Capture the cell that displays the provided text and extract its (X, Y) central coordinate. 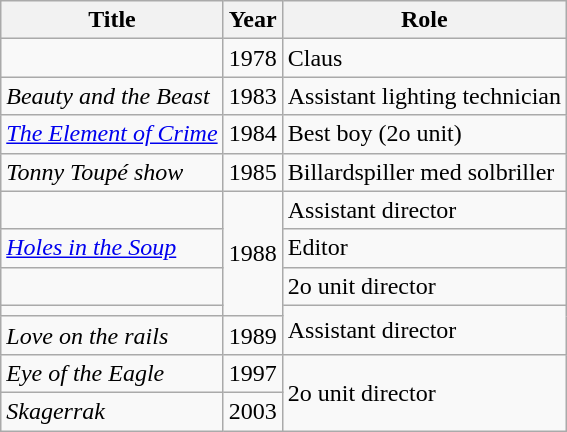
Skagerrak (112, 411)
The Element of Crime (112, 134)
Beauty and the Beast (112, 96)
1978 (252, 58)
1984 (252, 134)
Role (424, 20)
Best boy (2o unit) (424, 134)
1985 (252, 172)
Editor (424, 248)
Billardspiller med solbriller (424, 172)
2003 (252, 411)
1997 (252, 373)
Tonny Toupé show (112, 172)
1988 (252, 254)
Eye of the Eagle (112, 373)
Love on the rails (112, 335)
Title (112, 20)
Assistant lighting technician (424, 96)
Year (252, 20)
Holes in the Soup (112, 248)
1989 (252, 335)
1983 (252, 96)
Claus (424, 58)
